Locate the cell with the specified text and output its (x, y) center coordinate. 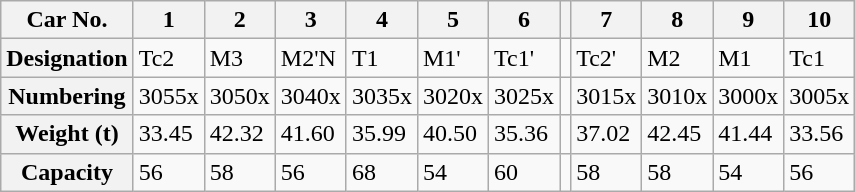
42.32 (240, 134)
3025x (524, 96)
Tc2' (606, 58)
3040x (310, 96)
3050x (240, 96)
9 (748, 20)
3020x (452, 96)
41.44 (748, 134)
Designation (67, 58)
6 (524, 20)
T1 (382, 58)
33.45 (168, 134)
33.56 (820, 134)
10 (820, 20)
3035x (382, 96)
41.60 (310, 134)
Car No. (67, 20)
3000x (748, 96)
M1' (452, 58)
5 (452, 20)
Tc1' (524, 58)
3010x (678, 96)
3 (310, 20)
40.50 (452, 134)
Numbering (67, 96)
M2'N (310, 58)
3005x (820, 96)
Weight (t) (67, 134)
35.36 (524, 134)
68 (382, 172)
M3 (240, 58)
1 (168, 20)
8 (678, 20)
35.99 (382, 134)
60 (524, 172)
Capacity (67, 172)
7 (606, 20)
M1 (748, 58)
2 (240, 20)
4 (382, 20)
42.45 (678, 134)
Tc1 (820, 58)
M2 (678, 58)
Tc2 (168, 58)
3015x (606, 96)
37.02 (606, 134)
3055x (168, 96)
